Extract the (x, y) coordinate from the center of the cell holding the provided text.  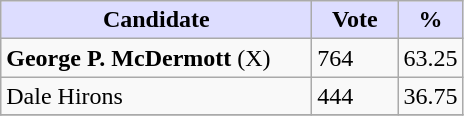
444 (355, 96)
63.25 (430, 58)
George P. McDermott (X) (156, 58)
Vote (355, 20)
Candidate (156, 20)
36.75 (430, 96)
% (430, 20)
764 (355, 58)
Dale Hirons (156, 96)
